Determine the [X, Y] coordinate at the center of the cell enclosing the given text.  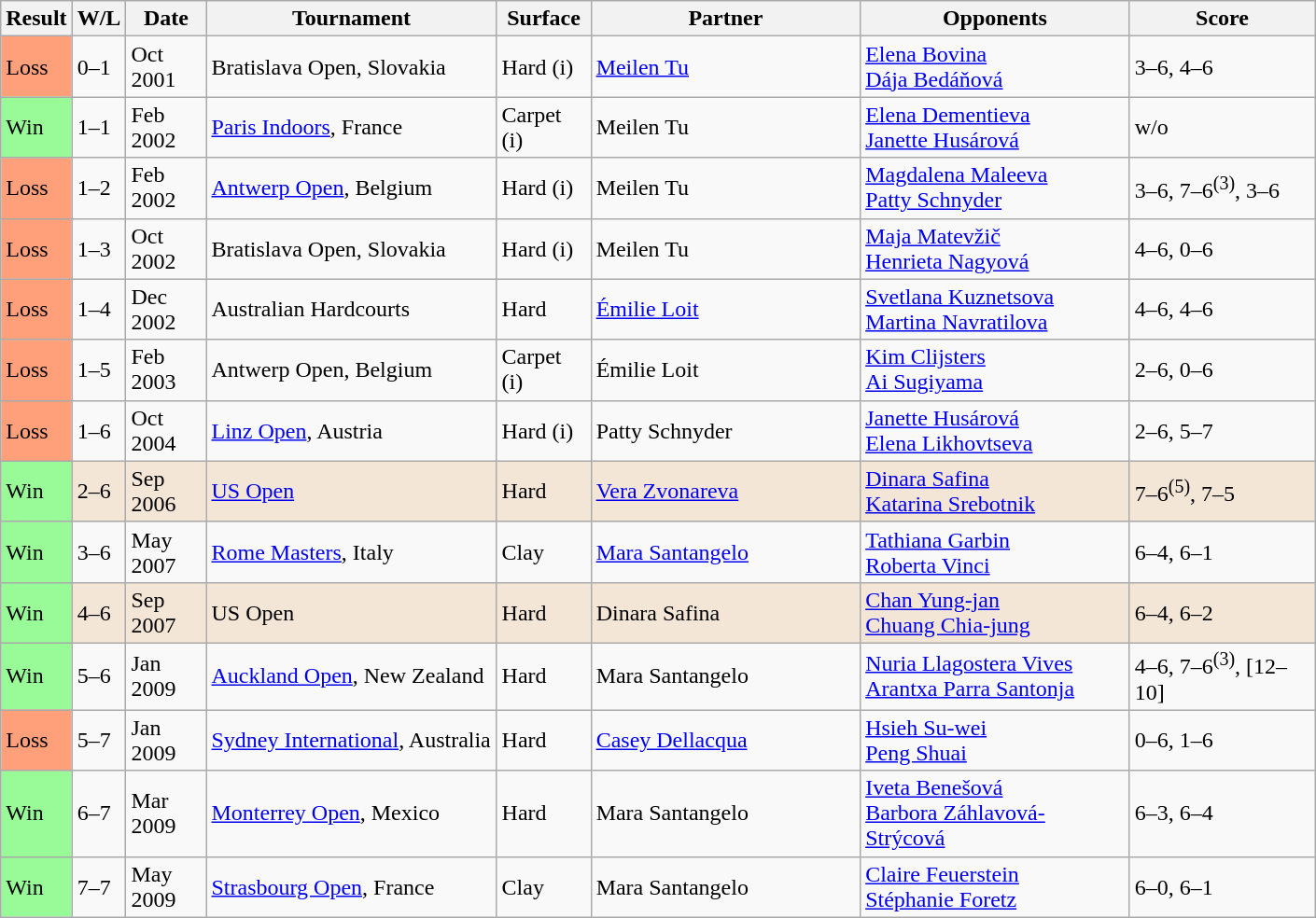
4–6, 4–6 [1223, 310]
Surface [543, 19]
Monterrey Open, Mexico [351, 814]
2–6, 5–7 [1223, 431]
Sep 2006 [166, 491]
Oct 2002 [166, 248]
Mar 2009 [166, 814]
Nuria Llagostera Vives Arantxa Parra Santonja [995, 676]
Oct 2004 [166, 431]
Sep 2007 [166, 612]
Result [36, 19]
0–6, 1–6 [1223, 741]
3–6 [99, 552]
Tournament [351, 19]
3–6, 4–6 [1223, 67]
2–6 [99, 491]
Iveta Benešová Barbora Záhlavová-Strýcová [995, 814]
Oct 2001 [166, 67]
Sydney International, Australia [351, 741]
Patty Schnyder [726, 431]
6–7 [99, 814]
Dinara Safina Katarina Srebotnik [995, 491]
Auckland Open, New Zealand [351, 676]
Kim Clijsters Ai Sugiyama [995, 369]
Rome Masters, Italy [351, 552]
Magdalena Maleeva Patty Schnyder [995, 188]
Strasbourg Open, France [351, 886]
Partner [726, 19]
Australian Hardcourts [351, 310]
1–4 [99, 310]
Linz Open, Austria [351, 431]
Feb 2003 [166, 369]
May 2009 [166, 886]
Claire Feuerstein Stéphanie Foretz [995, 886]
0–1 [99, 67]
5–7 [99, 741]
6–3, 6–4 [1223, 814]
Elena Bovina Dája Bedáňová [995, 67]
May 2007 [166, 552]
6–4, 6–1 [1223, 552]
Janette Husárová Elena Likhovtseva [995, 431]
Date [166, 19]
Elena Dementieva Janette Husárová [995, 127]
2–6, 0–6 [1223, 369]
1–2 [99, 188]
Paris Indoors, France [351, 127]
1–1 [99, 127]
Score [1223, 19]
Maja Matevžič Henrieta Nagyová [995, 248]
1–6 [99, 431]
Opponents [995, 19]
Chan Yung-jan Chuang Chia-jung [995, 612]
Svetlana Kuznetsova Martina Navratilova [995, 310]
7–7 [99, 886]
w/o [1223, 127]
4–6 [99, 612]
W/L [99, 19]
Vera Zvonareva [726, 491]
3–6, 7–6(3), 3–6 [1223, 188]
6–0, 6–1 [1223, 886]
Tathiana Garbin Roberta Vinci [995, 552]
5–6 [99, 676]
1–3 [99, 248]
Dec 2002 [166, 310]
Hsieh Su-wei Peng Shuai [995, 741]
4–6, 7–6(3), [12–10] [1223, 676]
7–6(5), 7–5 [1223, 491]
4–6, 0–6 [1223, 248]
Dinara Safina [726, 612]
1–5 [99, 369]
6–4, 6–2 [1223, 612]
Casey Dellacqua [726, 741]
